Return the [X, Y] coordinate for the center point of the cell that contains the specified text.  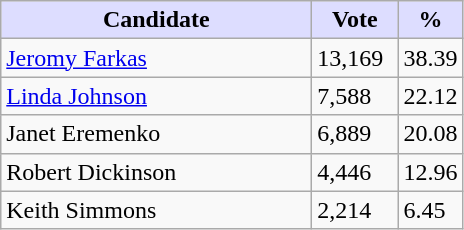
Janet Eremenko [156, 134]
Candidate [156, 20]
Robert Dickinson [156, 172]
Vote [355, 20]
22.12 [430, 96]
Jeromy Farkas [156, 58]
38.39 [430, 58]
6.45 [430, 210]
13,169 [355, 58]
2,214 [355, 210]
% [430, 20]
Linda Johnson [156, 96]
12.96 [430, 172]
20.08 [430, 134]
4,446 [355, 172]
7,588 [355, 96]
6,889 [355, 134]
Keith Simmons [156, 210]
